Return (x, y) of the center of cell containing provided text 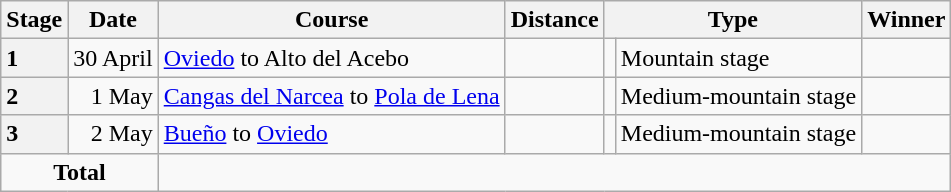
1 May (113, 96)
30 April (113, 58)
Stage (34, 20)
Total (80, 172)
Date (113, 20)
Mountain stage (738, 58)
Oviedo to Alto del Acebo (332, 58)
1 (34, 58)
2 May (113, 134)
2 (34, 96)
Course (332, 20)
Bueño to Oviedo (332, 134)
Cangas del Narcea to Pola de Lena (332, 96)
Winner (906, 20)
3 (34, 134)
Distance (554, 20)
Type (732, 20)
